Capture the cell that displays the provided text and extract its (x, y) central coordinate. 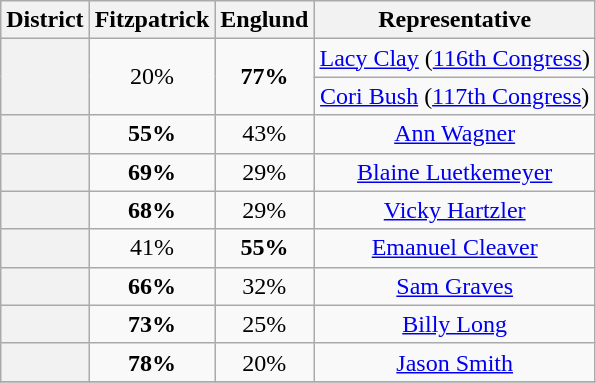
District (45, 20)
43% (264, 134)
25% (264, 324)
68% (152, 210)
Lacy Clay (116th Congress) (454, 58)
Sam Graves (454, 286)
78% (152, 362)
Englund (264, 20)
77% (264, 77)
Jason Smith (454, 362)
73% (152, 324)
66% (152, 286)
Cori Bush (117th Congress) (454, 96)
Blaine Luetkemeyer (454, 172)
69% (152, 172)
32% (264, 286)
Emanuel Cleaver (454, 248)
Vicky Hartzler (454, 210)
Fitzpatrick (152, 20)
Ann Wagner (454, 134)
Representative (454, 20)
41% (152, 248)
Billy Long (454, 324)
